Extract the [x, y] coordinate from the center of the cell holding the provided text.  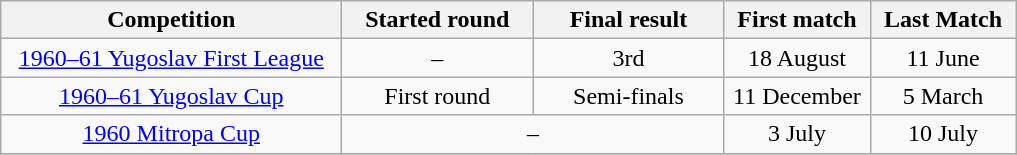
1960 Mitropa Cup [172, 134]
First match [797, 20]
1960–61 Yugoslav First League [172, 58]
5 March [943, 96]
11 December [797, 96]
Semi-finals [628, 96]
11 June [943, 58]
Started round [438, 20]
Last Match [943, 20]
Competition [172, 20]
10 July [943, 134]
18 August [797, 58]
First round [438, 96]
3rd [628, 58]
3 July [797, 134]
Final result [628, 20]
1960–61 Yugoslav Cup [172, 96]
